Capture the cell that displays the provided text and extract its [x, y] central coordinate. 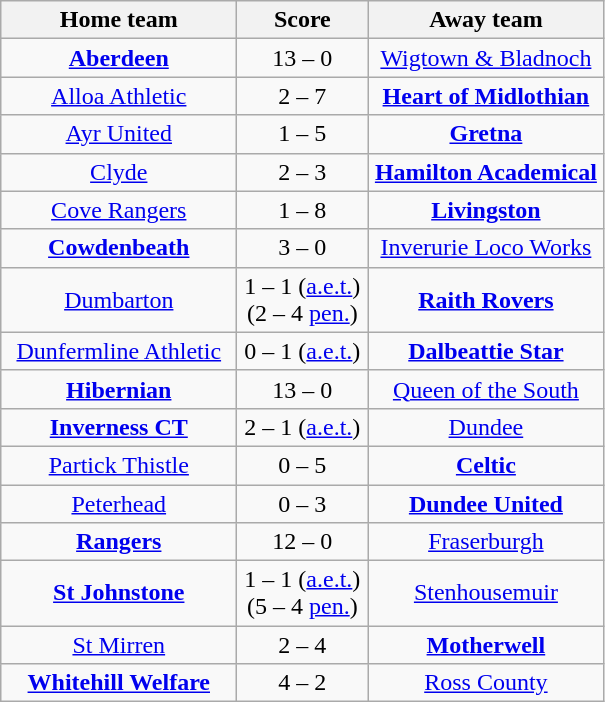
0 – 5 [302, 465]
1 – 1 (a.e.t.) (2 – 4 pen.) [302, 300]
Hibernian [119, 389]
Score [302, 20]
Partick Thistle [119, 465]
Celtic [486, 465]
0 – 1 (a.e.t.) [302, 351]
Rangers [119, 542]
Queen of the South [486, 389]
Livingston [486, 210]
Cove Rangers [119, 210]
1 – 5 [302, 134]
2 – 7 [302, 96]
0 – 3 [302, 503]
3 – 0 [302, 248]
Fraserburgh [486, 542]
Inverness CT [119, 427]
Dunfermline Athletic [119, 351]
1 – 8 [302, 210]
12 – 0 [302, 542]
1 – 1 (a.e.t.) (5 – 4 pen.) [302, 594]
Aberdeen [119, 58]
Heart of Midlothian [486, 96]
Home team [119, 20]
Ayr United [119, 134]
Alloa Athletic [119, 96]
2 – 4 [302, 645]
Raith Rovers [486, 300]
Away team [486, 20]
2 – 3 [302, 172]
Stenhousemuir [486, 594]
Cowdenbeath [119, 248]
Peterhead [119, 503]
St Johnstone [119, 594]
Hamilton Academical [486, 172]
Dalbeattie Star [486, 351]
Clyde [119, 172]
2 – 1 (a.e.t.) [302, 427]
Wigtown & Bladnoch [486, 58]
Inverurie Loco Works [486, 248]
Motherwell [486, 645]
Dundee United [486, 503]
Dumbarton [119, 300]
Gretna [486, 134]
Dundee [486, 427]
Ross County [486, 683]
4 – 2 [302, 683]
Whitehill Welfare [119, 683]
St Mirren [119, 645]
